Search for the cell housing the specified text and yield its (X, Y) center coordinate. 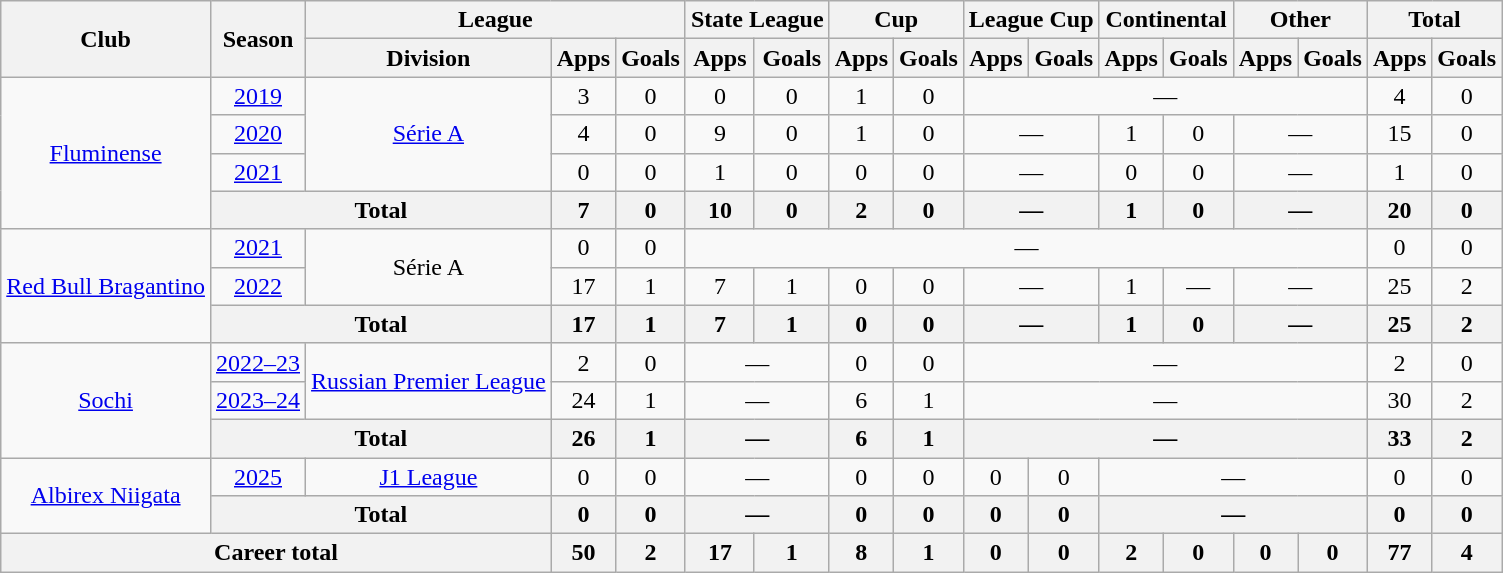
Other (1300, 20)
Season (258, 39)
State League (757, 20)
League (496, 20)
Career total (276, 553)
24 (583, 400)
Russian Premier League (429, 381)
Continental (1166, 20)
3 (583, 96)
J1 League (429, 477)
33 (1399, 438)
Sochi (106, 400)
2022–23 (258, 362)
2019 (258, 96)
Fluminense (106, 153)
2022 (258, 286)
Albirex Niigata (106, 496)
9 (720, 134)
2023–24 (258, 400)
2025 (258, 477)
77 (1399, 553)
League Cup (1031, 20)
Cup (896, 20)
8 (861, 553)
10 (720, 210)
50 (583, 553)
30 (1399, 400)
26 (583, 438)
Club (106, 39)
Division (429, 58)
2020 (258, 134)
15 (1399, 134)
20 (1399, 210)
Red Bull Bragantino (106, 286)
